For the text-containing cell, return its midpoint in [X, Y] coordinate format. 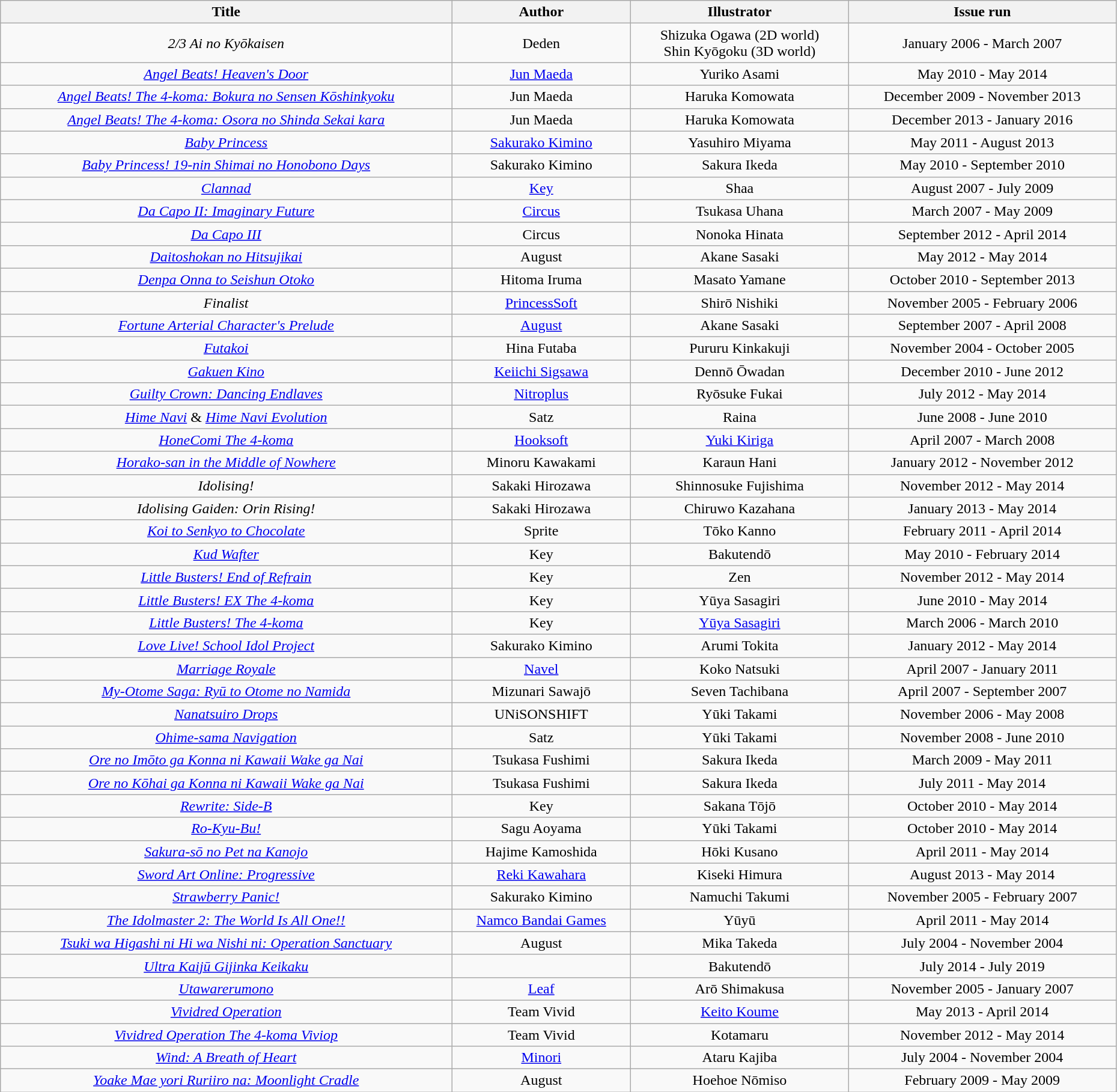
Namco Bandai Games [541, 920]
Futakoi [226, 349]
The Idolmaster 2: The World Is All One!! [226, 920]
Yoake Mae yori Ruriiro na: Moonlight Cradle [226, 1081]
Navel [541, 669]
Gakuen Kino [226, 371]
May 2012 - May 2014 [982, 257]
Hime Navi & Hime Navi Evolution [226, 417]
February 2011 - April 2014 [982, 531]
Shinnosuke Fujishima [740, 486]
November 2008 - June 2010 [982, 737]
Sagu Aoyama [541, 829]
October 2010 - September 2013 [982, 279]
Hōki Kusano [740, 852]
Hoehoe Nōmiso [740, 1081]
Nanatsuiro Drops [226, 715]
Deden [541, 43]
Koko Natsuki [740, 669]
Dennō Ōwadan [740, 371]
Horako-san in the Middle of Nowhere [226, 463]
Kotamaru [740, 1034]
Masato Yamane [740, 279]
Shirō Nishiki [740, 302]
Marriage Royale [226, 669]
Little Busters! EX The 4-koma [226, 600]
Vividred Operation [226, 1011]
Nitroplus [541, 394]
Minori [541, 1058]
Seven Tachibana [740, 692]
Ataru Kajiba [740, 1058]
July 2014 - July 2019 [982, 966]
August 2013 - May 2014 [982, 874]
Hooksoft [541, 440]
Minoru Kawakami [541, 463]
Chiruwo Kazahana [740, 508]
May 2011 - August 2013 [982, 142]
Sakura-sō no Pet na Kanojo [226, 852]
Raina [740, 417]
March 2009 - May 2011 [982, 760]
September 2012 - April 2014 [982, 234]
Love Live! School Idol Project [226, 645]
August 2007 - July 2009 [982, 188]
July 2011 - May 2014 [982, 783]
November 2006 - May 2008 [982, 715]
Shizuka Ogawa (2D world)Shin Kyōgoku (3D world) [740, 43]
My-Otome Saga: Ryū to Otome no Namida [226, 692]
Zen [740, 577]
Shaa [740, 188]
Finalist [226, 302]
Sprite [541, 531]
April 2007 - March 2008 [982, 440]
January 2006 - March 2007 [982, 43]
Angel Beats! The 4-koma: Osora no Shinda Sekai kara [226, 120]
April 2007 - January 2011 [982, 669]
Da Capo II: Imaginary Future [226, 211]
December 2010 - June 2012 [982, 371]
January 2013 - May 2014 [982, 508]
Nonoka Hinata [740, 234]
Daitoshokan no Hitsujikai [226, 257]
Yūyū [740, 920]
May 2010 - February 2014 [982, 554]
Utawarerumono [226, 989]
Sakana Tōjō [740, 806]
Title [226, 12]
February 2009 - May 2009 [982, 1081]
Namuchi Takumi [740, 897]
Mika Takeda [740, 943]
Arō Shimakusa [740, 989]
Keiichi Sigsawa [541, 371]
Keito Koume [740, 1011]
May 2013 - April 2014 [982, 1011]
2/3 Ai no Kyōkaisen [226, 43]
HoneComi The 4-koma [226, 440]
UNiSONSHIFT [541, 715]
Clannad [226, 188]
June 2010 - May 2014 [982, 600]
Idolising! [226, 486]
Tōko Kanno [740, 531]
November 2005 - February 2007 [982, 897]
Sword Art Online: Progressive [226, 874]
Hajime Kamoshida [541, 852]
Hina Futaba [541, 349]
September 2007 - April 2008 [982, 326]
January 2012 - May 2014 [982, 645]
Wind: A Breath of Heart [226, 1058]
Ultra Kaijū Gijinka Keikaku [226, 966]
Yasuhiro Miyama [740, 142]
Baby Princess [226, 142]
Leaf [541, 989]
March 2007 - May 2009 [982, 211]
Little Busters! The 4-koma [226, 623]
April 2007 - September 2007 [982, 692]
May 2010 - May 2014 [982, 74]
Idolising Gaiden: Orin Rising! [226, 508]
Guilty Crown: Dancing Endlaves [226, 394]
Kiseki Himura [740, 874]
Angel Beats! Heaven's Door [226, 74]
Ryōsuke Fukai [740, 394]
Ohime-sama Navigation [226, 737]
Tsuki wa Higashi ni Hi wa Nishi ni: Operation Sanctuary [226, 943]
Author [541, 12]
Yuki Kiriga [740, 440]
Hitoma Iruma [541, 279]
May 2010 - September 2010 [982, 165]
November 2004 - October 2005 [982, 349]
December 2013 - January 2016 [982, 120]
Issue run [982, 12]
Vividred Operation The 4-koma Viviop [226, 1034]
November 2005 - January 2007 [982, 989]
Arumi Tokita [740, 645]
January 2012 - November 2012 [982, 463]
Ro-Kyu-Bu! [226, 829]
Strawberry Panic! [226, 897]
Reki Kawahara [541, 874]
Angel Beats! The 4-koma: Bokura no Sensen Kōshinkyoku [226, 97]
Baby Princess! 19-nin Shimai no Honobono Days [226, 165]
Fortune Arterial Character's Prelude [226, 326]
Tsukasa Uhana [740, 211]
July 2012 - May 2014 [982, 394]
Mizunari Sawajō [541, 692]
Koi to Senkyo to Chocolate [226, 531]
Illustrator [740, 12]
Rewrite: Side-B [226, 806]
March 2006 - March 2010 [982, 623]
Ore no Imōto ga Konna ni Kawaii Wake ga Nai [226, 760]
November 2005 - February 2006 [982, 302]
Ore no Kōhai ga Konna ni Kawaii Wake ga Nai [226, 783]
Denpa Onna to Seishun Otoko [226, 279]
Pururu Kinkakuji [740, 349]
December 2009 - November 2013 [982, 97]
PrincessSoft [541, 302]
June 2008 - June 2010 [982, 417]
Da Capo III [226, 234]
Kud Wafter [226, 554]
Karaun Hani [740, 463]
Yuriko Asami [740, 74]
Little Busters! End of Refrain [226, 577]
